Locate the cell with the specified text and output its (X, Y) center coordinate. 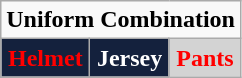
Uniform Combination (121, 20)
Jersey (130, 58)
Pants (204, 58)
Helmet (46, 58)
